For the text-containing cell, return its midpoint in [X, Y] coordinate format. 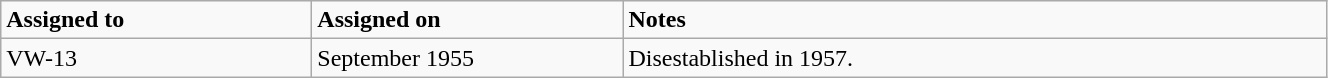
Assigned to [156, 20]
Assigned on [468, 20]
Disestablished in 1957. [975, 58]
September 1955 [468, 58]
Notes [975, 20]
VW-13 [156, 58]
